Pinpoint the cell where the given text exists, returning its (x, y) midpoint coordinate. 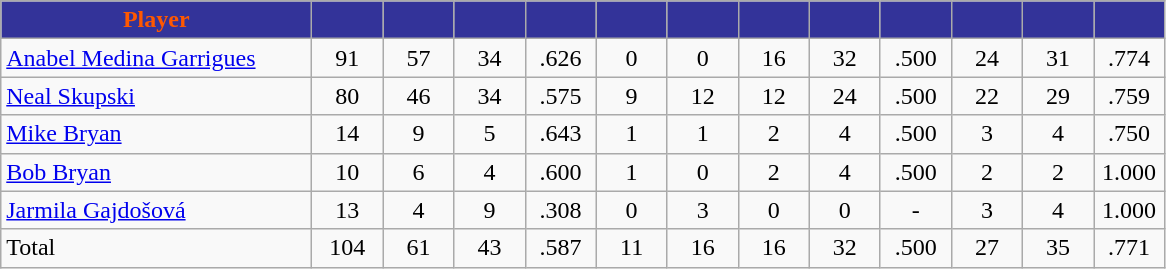
10 (348, 172)
29 (1058, 96)
.771 (1130, 248)
.600 (560, 172)
Jarmila Gajdošová (156, 210)
- (916, 210)
5 (490, 134)
.759 (1130, 96)
80 (348, 96)
104 (348, 248)
91 (348, 58)
13 (348, 210)
Bob Bryan (156, 172)
Player (156, 20)
22 (986, 96)
.626 (560, 58)
6 (418, 172)
Anabel Medina Garrigues (156, 58)
43 (490, 248)
.308 (560, 210)
.750 (1130, 134)
.643 (560, 134)
31 (1058, 58)
.575 (560, 96)
.587 (560, 248)
57 (418, 58)
11 (632, 248)
Total (156, 248)
14 (348, 134)
35 (1058, 248)
27 (986, 248)
.774 (1130, 58)
46 (418, 96)
Mike Bryan (156, 134)
Neal Skupski (156, 96)
61 (418, 248)
